Search for the cell housing the specified text and yield its [X, Y] center coordinate. 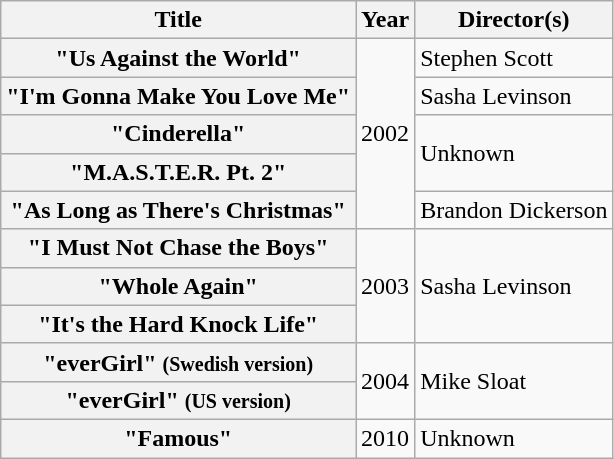
Year [386, 20]
"everGirl" (Swedish version) [178, 362]
"It's the Hard Knock Life" [178, 324]
2010 [386, 438]
"Us Against the World" [178, 58]
Director(s) [514, 20]
2003 [386, 286]
"I Must Not Chase the Boys" [178, 248]
Stephen Scott [514, 58]
"As Long as There's Christmas" [178, 210]
"I'm Gonna Make You Love Me" [178, 96]
Brandon Dickerson [514, 210]
"M.A.S.T.E.R. Pt. 2" [178, 172]
"Cinderella" [178, 134]
"everGirl" (US version) [178, 400]
2002 [386, 134]
2004 [386, 381]
Mike Sloat [514, 381]
Title [178, 20]
"Famous" [178, 438]
"Whole Again" [178, 286]
